Detect which cell encompasses the target text, then output its (X, Y) center coordinate. 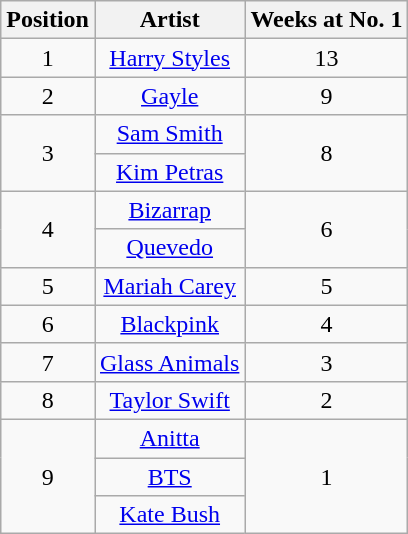
13 (326, 58)
Artist (169, 20)
Mariah Carey (169, 286)
Kate Bush (169, 515)
BTS (169, 477)
Anitta (169, 438)
Quevedo (169, 248)
Gayle (169, 96)
Blackpink (169, 324)
Sam Smith (169, 134)
Harry Styles (169, 58)
Glass Animals (169, 362)
Bizarrap (169, 210)
Kim Petras (169, 172)
7 (48, 362)
Position (48, 20)
Taylor Swift (169, 400)
Weeks at No. 1 (326, 20)
